Return the (X, Y) coordinate for the center point of the cell that contains the specified text.  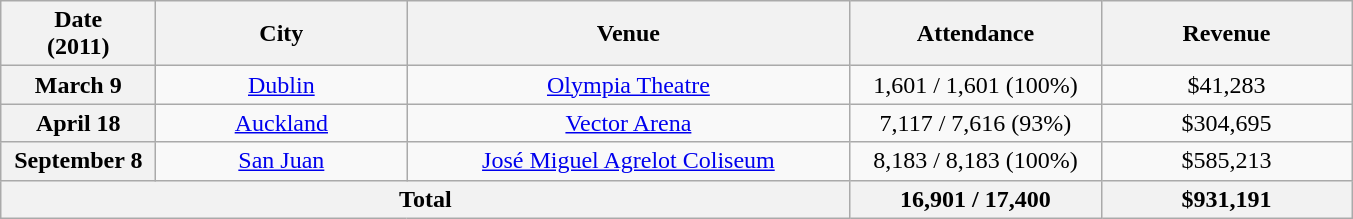
Vector Arena (628, 123)
$304,695 (1226, 123)
7,117 / 7,616 (93%) (976, 123)
José Miguel Agrelot Coliseum (628, 161)
$931,191 (1226, 199)
Olympia Theatre (628, 85)
September 8 (78, 161)
Total (426, 199)
$585,213 (1226, 161)
Date(2011) (78, 34)
City (282, 34)
Attendance (976, 34)
16,901 / 17,400 (976, 199)
$41,283 (1226, 85)
8,183 / 8,183 (100%) (976, 161)
Dublin (282, 85)
Venue (628, 34)
Revenue (1226, 34)
April 18 (78, 123)
Auckland (282, 123)
San Juan (282, 161)
March 9 (78, 85)
1,601 / 1,601 (100%) (976, 85)
